From the cell containing the given text, extract its center point as (x, y) coordinate. 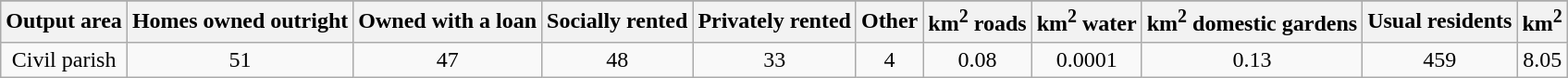
51 (240, 59)
4 (889, 59)
km2 domestic gardens (1252, 22)
0.13 (1252, 59)
km2 roads (977, 22)
Usual residents (1439, 22)
Socially rented (618, 22)
Civil parish (65, 59)
Privately rented (775, 22)
Other (889, 22)
Owned with a loan (448, 22)
Output area (65, 22)
0.08 (977, 59)
km2 (1542, 22)
Homes owned outright (240, 22)
33 (775, 59)
47 (448, 59)
km2 water (1086, 22)
459 (1439, 59)
8.05 (1542, 59)
0.0001 (1086, 59)
48 (618, 59)
